Find where the given text appears and provide that cell's center as (x, y) coordinate. 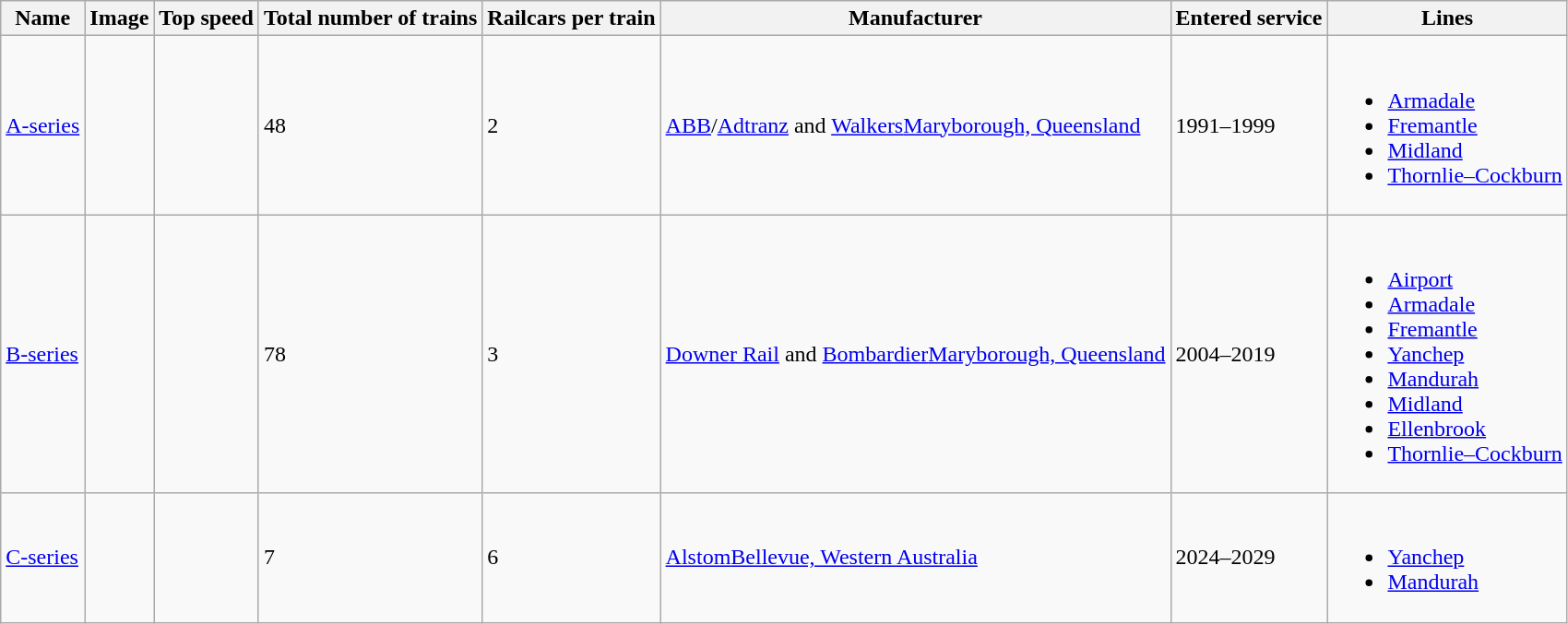
AlstomBellevue, Western Australia (915, 558)
48 (370, 125)
Lines (1447, 18)
Name (42, 18)
AirportArmadaleFremantleYanchepMandurahMidlandEllenbrookThornlie–Cockburn (1447, 354)
Downer Rail and BombardierMaryborough, Queensland (915, 354)
Top speed (207, 18)
2 (572, 125)
Railcars per train (572, 18)
A-series (42, 125)
6 (572, 558)
1991–1999 (1249, 125)
ABB/Adtranz and WalkersMaryborough, Queensland (915, 125)
Entered service (1249, 18)
Total number of trains (370, 18)
2024–2029 (1249, 558)
C-series (42, 558)
B-series (42, 354)
YanchepMandurah (1447, 558)
Manufacturer (915, 18)
2004–2019 (1249, 354)
3 (572, 354)
Image (120, 18)
78 (370, 354)
ArmadaleFremantleMidlandThornlie–Cockburn (1447, 125)
7 (370, 558)
